Locate the cell with the specified text and output its [x, y] center coordinate. 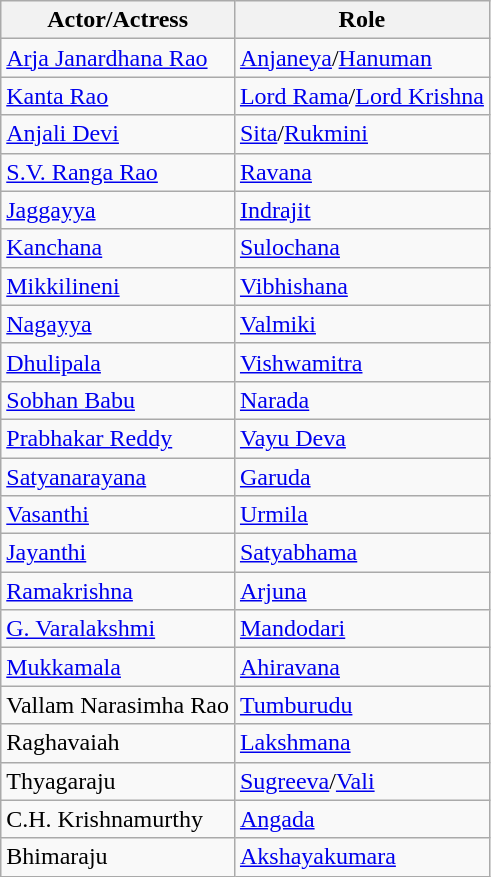
Mukkamala [118, 667]
Prabhakar Reddy [118, 438]
Satyanarayana [118, 477]
Narada [362, 400]
Lord Rama/Lord Krishna [362, 96]
Sugreeva/Vali [362, 781]
Sobhan Babu [118, 400]
Raghavaiah [118, 743]
Lakshmana [362, 743]
C.H. Krishnamurthy [118, 819]
Vasanthi [118, 515]
Anjali Devi [118, 134]
Jaggayya [118, 210]
Nagayya [118, 324]
Ramakrishna [118, 591]
Indrajit [362, 210]
Kanchana [118, 248]
Bhimaraju [118, 857]
Akshayakumara [362, 857]
Thyagaraju [118, 781]
Valmiki [362, 324]
Tumburudu [362, 705]
Role [362, 20]
Anjaneya/Hanuman [362, 58]
Mandodari [362, 629]
Angada [362, 819]
Urmila [362, 515]
Mikkilineni [118, 286]
Satyabhama [362, 553]
Vishwamitra [362, 362]
Vallam Narasimha Rao [118, 705]
Garuda [362, 477]
Sita/Rukmini [362, 134]
Arjuna [362, 591]
Kanta Rao [118, 96]
Ravana [362, 172]
Vibhishana [362, 286]
Sulochana [362, 248]
S.V. Ranga Rao [118, 172]
Jayanthi [118, 553]
Dhulipala [118, 362]
Arja Janardhana Rao [118, 58]
Actor/Actress [118, 20]
G. Varalakshmi [118, 629]
Vayu Deva [362, 438]
Ahiravana [362, 667]
